Determine the [x, y] coordinate at the center of the cell enclosing the given text.  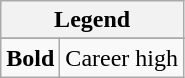
Career high [122, 58]
Bold [30, 58]
Legend [92, 20]
